Return [x, y] of the center of cell containing provided text 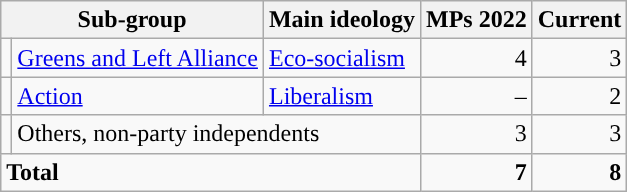
Others, non-party independents [216, 134]
Liberalism [342, 96]
Action [138, 96]
Main ideology [342, 20]
Eco-socialism [342, 58]
– [477, 96]
Total [211, 172]
Greens and Left Alliance [138, 58]
7 [477, 172]
2 [580, 96]
Sub-group [132, 20]
8 [580, 172]
MPs 2022 [477, 20]
4 [477, 58]
Current [580, 20]
